From the cell containing the given text, extract its center point as [X, Y] coordinate. 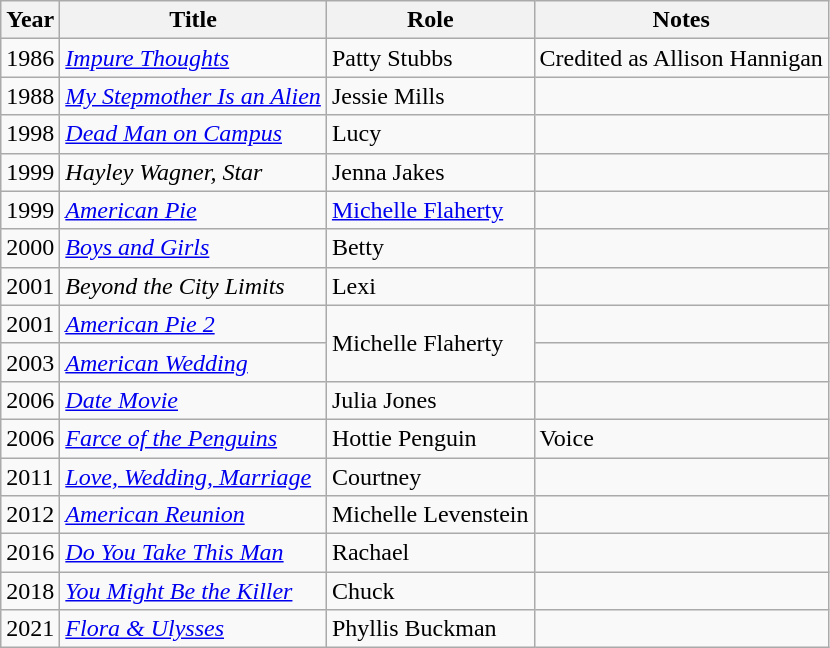
Title [194, 20]
Date Movie [194, 400]
American Reunion [194, 515]
Impure Thoughts [194, 58]
Hayley Wagner, Star [194, 172]
Patty Stubbs [430, 58]
Role [430, 20]
2003 [30, 362]
American Pie 2 [194, 324]
Chuck [430, 591]
Notes [681, 20]
Flora & Ulysses [194, 629]
Do You Take This Man [194, 553]
Julia Jones [430, 400]
2018 [30, 591]
American Wedding [194, 362]
Hottie Penguin [430, 438]
Boys and Girls [194, 248]
2011 [30, 477]
You Might Be the Killer [194, 591]
2012 [30, 515]
Voice [681, 438]
2016 [30, 553]
Lexi [430, 286]
Love, Wedding, Marriage [194, 477]
Jessie Mills [430, 96]
My Stepmother Is an Alien [194, 96]
Rachael [430, 553]
Credited as Allison Hannigan [681, 58]
1986 [30, 58]
Phyllis Buckman [430, 629]
2000 [30, 248]
Jenna Jakes [430, 172]
2021 [30, 629]
Farce of the Penguins [194, 438]
Lucy [430, 134]
American Pie [194, 210]
Michelle Levenstein [430, 515]
1988 [30, 96]
Year [30, 20]
1998 [30, 134]
Betty [430, 248]
Dead Man on Campus [194, 134]
Courtney [430, 477]
Beyond the City Limits [194, 286]
